Detect which cell encompasses the target text, then output its (x, y) center coordinate. 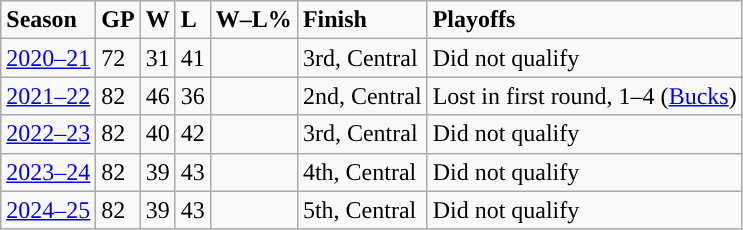
W–L% (254, 20)
41 (192, 58)
2020–21 (48, 58)
Playoffs (584, 20)
40 (158, 134)
72 (118, 58)
Season (48, 20)
46 (158, 96)
L (192, 20)
4th, Central (362, 172)
5th, Central (362, 210)
Finish (362, 20)
31 (158, 58)
W (158, 20)
2nd, Central (362, 96)
2021–22 (48, 96)
Lost in first round, 1–4 (Bucks) (584, 96)
2023–24 (48, 172)
2022–23 (48, 134)
2024–25 (48, 210)
GP (118, 20)
42 (192, 134)
36 (192, 96)
